Pinpoint the cell where the given text exists, returning its [X, Y] midpoint coordinate. 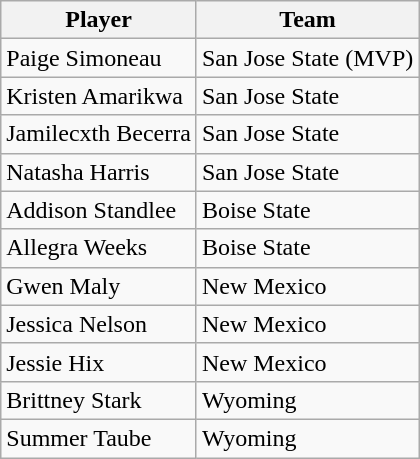
Jessica Nelson [99, 324]
Player [99, 20]
Natasha Harris [99, 172]
Paige Simoneau [99, 58]
Kristen Amarikwa [99, 96]
Jessie Hix [99, 362]
Team [307, 20]
San Jose State (MVP) [307, 58]
Allegra Weeks [99, 248]
Jamilecxth Becerra [99, 134]
Addison Standlee [99, 210]
Gwen Maly [99, 286]
Brittney Stark [99, 400]
Summer Taube [99, 438]
